Search for the cell housing the specified text and yield its (x, y) center coordinate. 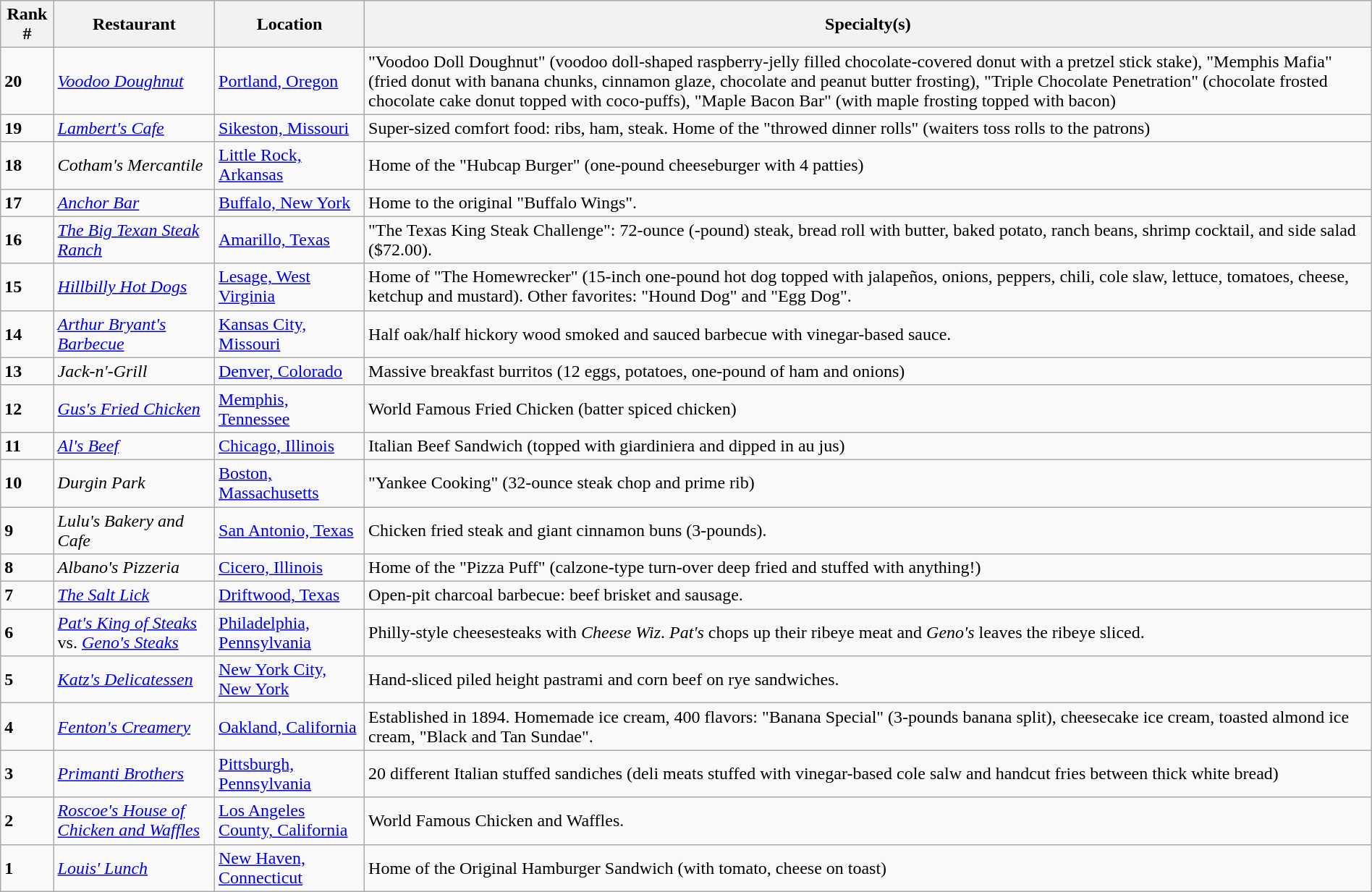
19 (27, 128)
San Antonio, Texas (289, 530)
10 (27, 483)
9 (27, 530)
Lesage, West Virginia (289, 286)
New Haven, Connecticut (289, 868)
16 (27, 240)
The Big Texan Steak Ranch (134, 240)
Lulu's Bakery and Cafe (134, 530)
6 (27, 632)
Lambert's Cafe (134, 128)
Primanti Brothers (134, 774)
Specialty(s) (868, 25)
Louis' Lunch (134, 868)
18 (27, 165)
Open-pit charcoal barbecue: beef brisket and sausage. (868, 595)
Rank # (27, 25)
Half oak/half hickory wood smoked and sauced barbecue with vinegar-based sauce. (868, 334)
Location (289, 25)
New York City, New York (289, 680)
Memphis, Tennessee (289, 408)
17 (27, 203)
Cotham's Mercantile (134, 165)
Albano's Pizzeria (134, 568)
Pittsburgh, Pennsylvania (289, 774)
11 (27, 446)
Durgin Park (134, 483)
2 (27, 820)
Roscoe's House of Chicken and Waffles (134, 820)
Jack-n'-Grill (134, 371)
Sikeston, Missouri (289, 128)
Buffalo, New York (289, 203)
Hillbilly Hot Dogs (134, 286)
8 (27, 568)
Massive breakfast burritos (12 eggs, potatoes, one-pound of ham and onions) (868, 371)
Boston, Massachusetts (289, 483)
Driftwood, Texas (289, 595)
World Famous Fried Chicken (batter spiced chicken) (868, 408)
Little Rock, Arkansas (289, 165)
Gus's Fried Chicken (134, 408)
Portland, Oregon (289, 81)
Los Angeles County, California (289, 820)
Philly-style cheesesteaks with Cheese Wiz. Pat's chops up their ribeye meat and Geno's leaves the ribeye sliced. (868, 632)
4 (27, 726)
14 (27, 334)
Pat's King of Steaks vs. Geno's Steaks (134, 632)
1 (27, 868)
3 (27, 774)
The Salt Lick (134, 595)
Katz's Delicatessen (134, 680)
15 (27, 286)
Philadelphia, Pennsylvania (289, 632)
20 different Italian stuffed sandiches (deli meats stuffed with vinegar-based cole salw and handcut fries between thick white bread) (868, 774)
Amarillo, Texas (289, 240)
Italian Beef Sandwich (topped with giardiniera and dipped in au jus) (868, 446)
World Famous Chicken and Waffles. (868, 820)
Chicago, Illinois (289, 446)
20 (27, 81)
Voodoo Doughnut (134, 81)
Oakland, California (289, 726)
7 (27, 595)
Restaurant (134, 25)
Home to the original "Buffalo Wings". (868, 203)
Cicero, Illinois (289, 568)
Home of the "Pizza Puff" (calzone-type turn-over deep fried and stuffed with anything!) (868, 568)
12 (27, 408)
Denver, Colorado (289, 371)
"Yankee Cooking" (32-ounce steak chop and prime rib) (868, 483)
Home of the "Hubcap Burger" (one-pound cheeseburger with 4 patties) (868, 165)
Anchor Bar (134, 203)
Arthur Bryant's Barbecue (134, 334)
Super-sized comfort food: ribs, ham, steak. Home of the "throwed dinner rolls" (waiters toss rolls to the patrons) (868, 128)
Fenton's Creamery (134, 726)
Home of the Original Hamburger Sandwich (with tomato, cheese on toast) (868, 868)
5 (27, 680)
Kansas City, Missouri (289, 334)
Al's Beef (134, 446)
Hand-sliced piled height pastrami and corn beef on rye sandwiches. (868, 680)
Chicken fried steak and giant cinnamon buns (3-pounds). (868, 530)
13 (27, 371)
